Return the (x, y) coordinate for the center point of the cell that contains the specified text.  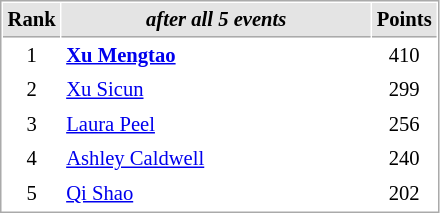
256 (404, 124)
Laura Peel (216, 124)
5 (32, 194)
4 (32, 158)
Rank (32, 20)
2 (32, 90)
299 (404, 90)
Points (404, 20)
Xu Sicun (216, 90)
202 (404, 194)
3 (32, 124)
1 (32, 56)
Xu Mengtao (216, 56)
410 (404, 56)
Ashley Caldwell (216, 158)
after all 5 events (216, 20)
Qi Shao (216, 194)
240 (404, 158)
